For the text-containing cell, return its midpoint in (x, y) coordinate format. 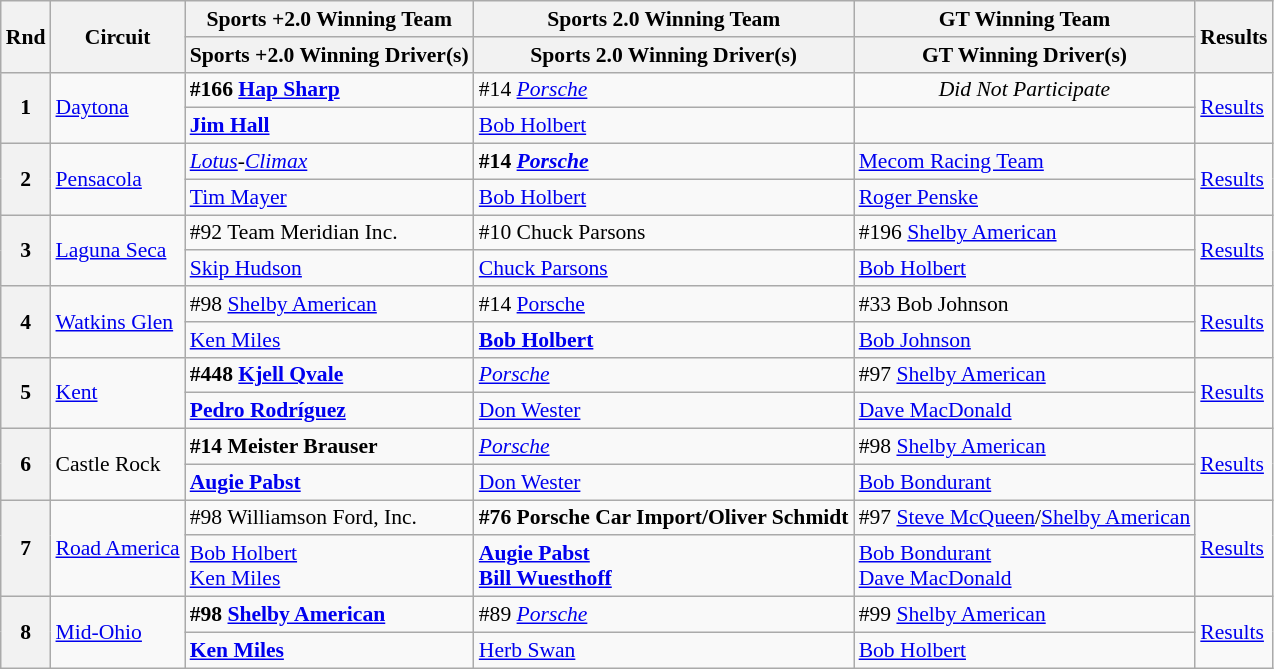
Sports 2.0 Winning Team (664, 19)
5 (26, 392)
Skip Hudson (330, 269)
2 (26, 180)
#196 Shelby American (1025, 233)
1 (26, 108)
#89 Porsche (664, 615)
Watkins Glen (117, 322)
Mecom Racing Team (1025, 162)
Mid-Ohio (117, 632)
Laguna Seca (117, 250)
Sports +2.0 Winning Driver(s) (330, 55)
Pedro Rodríguez (330, 411)
#10 Chuck Parsons (664, 233)
Daytona (117, 108)
#166 Hap Sharp (330, 90)
GT Winning Driver(s) (1025, 55)
Kent (117, 392)
Castle Rock (117, 464)
Herb Swan (664, 650)
8 (26, 632)
7 (26, 548)
Bob Bondurant Dave MacDonald (1025, 566)
#33 Bob Johnson (1025, 304)
Sports +2.0 Winning Team (330, 19)
#76 Porsche Car Import/Oliver Schmidt (664, 518)
Rnd (26, 36)
Bob Johnson (1025, 340)
Augie Pabst (330, 482)
#92 Team Meridian Inc. (330, 233)
Chuck Parsons (664, 269)
Bob Bondurant (1025, 482)
Bob Holbert Ken Miles (330, 566)
Did Not Participate (1025, 90)
GT Winning Team (1025, 19)
Road America (117, 548)
Dave MacDonald (1025, 411)
#99 Shelby American (1025, 615)
3 (26, 250)
Pensacola (117, 180)
Sports 2.0 Winning Driver(s) (664, 55)
Jim Hall (330, 126)
Circuit (117, 36)
Tim Mayer (330, 197)
#97 Shelby American (1025, 375)
#448 Kjell Qvale (330, 375)
#98 Williamson Ford, Inc. (330, 518)
6 (26, 464)
4 (26, 322)
Roger Penske (1025, 197)
Augie Pabst Bill Wuesthoff (664, 566)
Lotus-Climax (330, 162)
#97 Steve McQueen/Shelby American (1025, 518)
#14 Meister Brauser (330, 447)
